Extract the [X, Y] coordinate from the center of the cell holding the provided text.  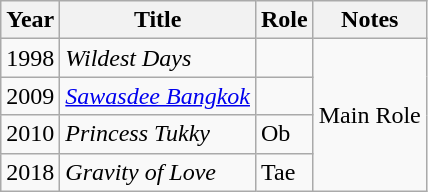
2018 [30, 172]
Title [158, 20]
Wildest Days [158, 58]
Tae [284, 172]
Year [30, 20]
Gravity of Love [158, 172]
Sawasdee Bangkok [158, 96]
1998 [30, 58]
Role [284, 20]
Main Role [370, 115]
Ob [284, 134]
2010 [30, 134]
Princess Tukky [158, 134]
Notes [370, 20]
2009 [30, 96]
